Find where the given text appears and provide that cell's center as [x, y] coordinate. 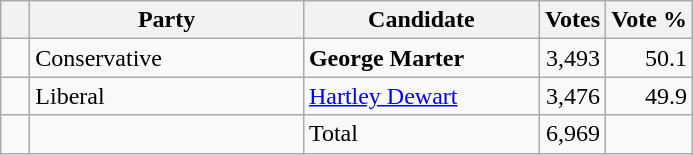
3,493 [572, 58]
George Marter [421, 58]
49.9 [650, 96]
Candidate [421, 20]
Total [421, 134]
Hartley Dewart [421, 96]
50.1 [650, 58]
Liberal [167, 96]
Party [167, 20]
Votes [572, 20]
Conservative [167, 58]
6,969 [572, 134]
3,476 [572, 96]
Vote % [650, 20]
